Extract the (x, y) coordinate from the center of the cell holding the provided text.  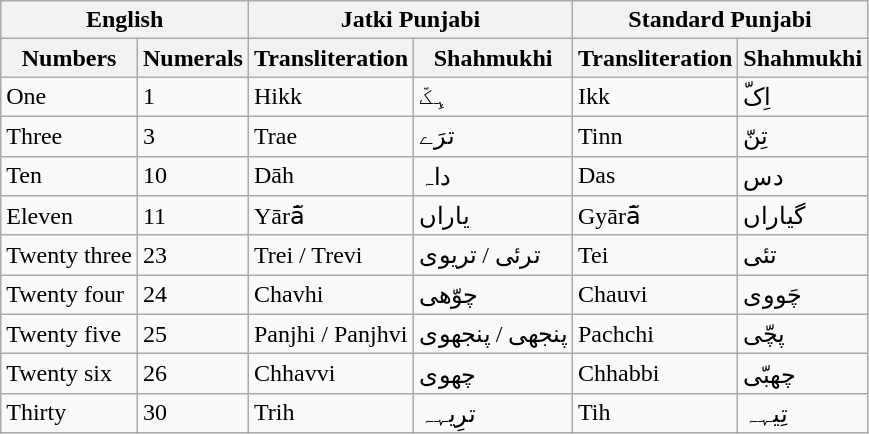
30 (192, 413)
Thirty (70, 413)
10 (192, 176)
داہ (494, 176)
Twenty six (70, 374)
ہِکّ (494, 97)
Trih (330, 413)
Chhabbi (654, 374)
Numerals (192, 58)
Panjhi / Panjhvi (330, 334)
Standard Punjabi (720, 20)
Yārā̃ (330, 216)
تِنّ (803, 136)
گیاراں (803, 216)
چھبّی (803, 374)
چوّھی (494, 295)
11 (192, 216)
پچّی (803, 334)
Pachchi (654, 334)
Chauvi (654, 295)
Twenty three (70, 255)
Hikk (330, 97)
Trae (330, 136)
23 (192, 255)
چَووی (803, 295)
تِیہہ (803, 413)
Trei / Trevi (330, 255)
ترَے (494, 136)
پنجھی / پنجھوی (494, 334)
Dāh (330, 176)
26 (192, 374)
Ten (70, 176)
اِکّ (803, 97)
Chavhi (330, 295)
24 (192, 295)
1 (192, 97)
One (70, 97)
یاراں (494, 216)
Das (654, 176)
Tei (654, 255)
ترئی / تریوی (494, 255)
English (125, 20)
Eleven (70, 216)
تئی (803, 255)
Ikk (654, 97)
Jatki Punjabi (410, 20)
چھوی (494, 374)
Twenty five (70, 334)
Numbers (70, 58)
25 (192, 334)
ترِیہہ (494, 413)
دس (803, 176)
Chhavvi (330, 374)
Twenty four (70, 295)
Three (70, 136)
Tih (654, 413)
Tinn (654, 136)
Gyārā̃ (654, 216)
3 (192, 136)
